Extract the [x, y] coordinate from the center of the cell holding the provided text.  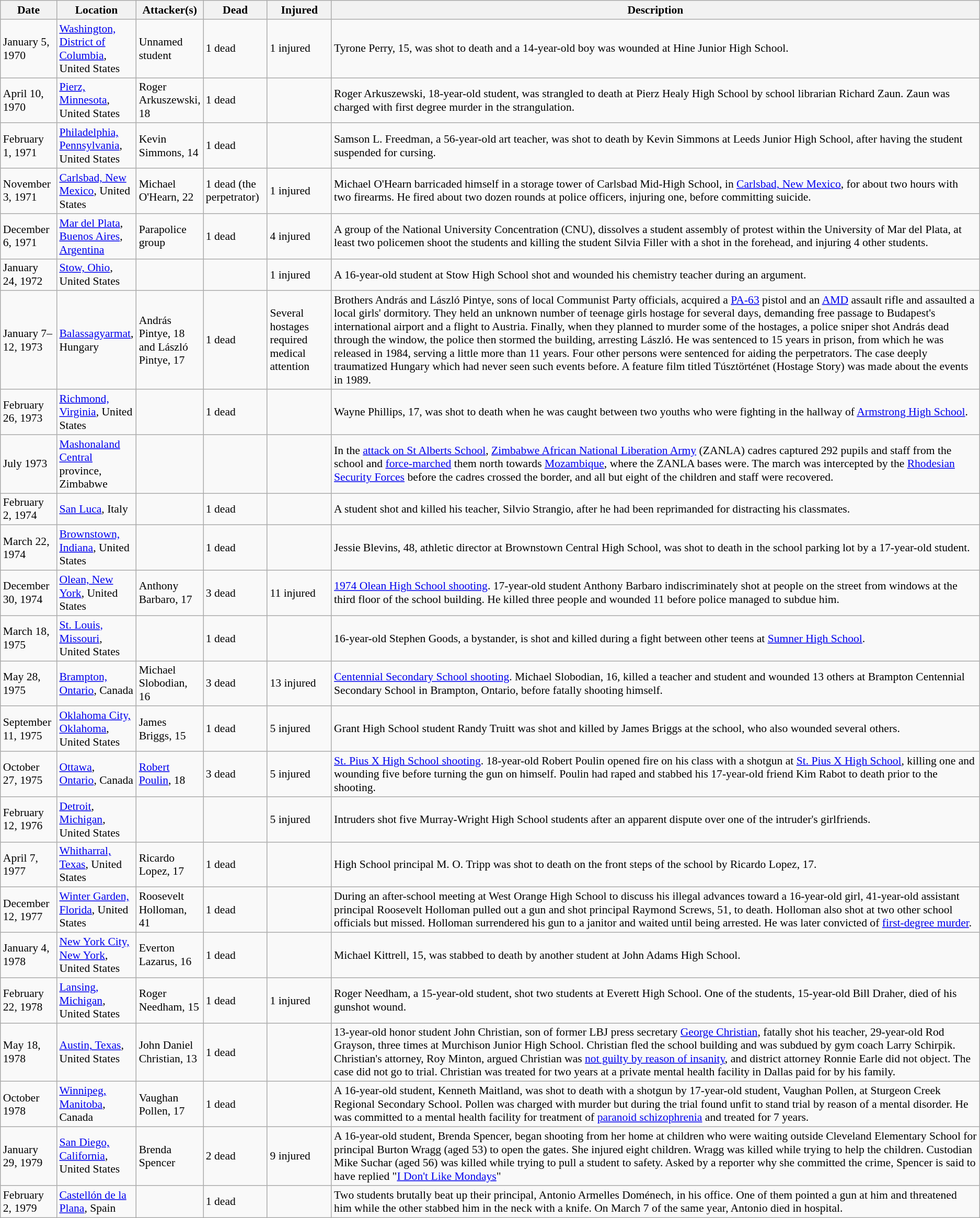
Tyrone Perry, 15, was shot to death and a 14-year-old boy was wounded at Hine Junior High School. [655, 49]
September 11, 1975 [29, 729]
Olean, New York, United States [96, 594]
Pierz, Minnesota, United States [96, 100]
San Luca, Italy [96, 509]
March 22, 1974 [29, 548]
András Pintye, 18 and László Pintye, 17 [170, 341]
January 4, 1978 [29, 955]
San Diego, California, United States [96, 1156]
April 10, 1970 [29, 100]
Unnamed student [170, 49]
Castellón de la Plana, Spain [96, 1202]
January 29, 1979 [29, 1156]
Ricardo Lopez, 17 [170, 864]
Description [655, 10]
Vaughan Pollen, 17 [170, 1105]
New York City, New York, United States [96, 955]
November 3, 1971 [29, 191]
February 12, 1976 [29, 819]
Jessie Blevins, 48, athletic director at Brownstown Central High School, was shot to death in the school parking lot by a 17-year-old student. [655, 548]
May 28, 1975 [29, 683]
16-year-old Stephen Goods, a bystander, is shot and killed during a fight between other teens at Sumner High School. [655, 639]
January 7–12, 1973 [29, 341]
February 22, 1978 [29, 1000]
December 30, 1974 [29, 594]
Detroit, Michigan, United States [96, 819]
9 injured [299, 1156]
Brenda Spencer [170, 1156]
Intruders shot five Murray-Wright High School students after an apparent dispute over one of the intruder's girlfriends. [655, 819]
Michael Slobodian, 16 [170, 683]
January 24, 1972 [29, 275]
Winnipeg, Manitoba, Canada [96, 1105]
A 16-year-old student at Stow High School shot and wounded his chemistry teacher during an argument. [655, 275]
Grant High School student Randy Truitt was shot and killed by James Briggs at the school, who also wounded several others. [655, 729]
Several hostages required medical attention [299, 341]
11 injured [299, 594]
Kevin Simmons, 14 [170, 146]
2 dead [235, 1156]
Date [29, 10]
Michael Kittrell, 15, was stabbed to death by another student at John Adams High School. [655, 955]
February 2, 1979 [29, 1202]
Mashonaland Central province, Zimbabwe [96, 464]
February 2, 1974 [29, 509]
January 5, 1970 [29, 49]
Wayne Phillips, 17, was shot to death when he was caught between two youths who were fighting in the hallway of Armstrong High School. [655, 412]
Everton Lazarus, 16 [170, 955]
December 12, 1977 [29, 910]
Lansing, Michigan, United States [96, 1000]
May 18, 1978 [29, 1052]
Attacker(s) [170, 10]
Roosevelt Holloman, 41 [170, 910]
Austin, Texas, United States [96, 1052]
October 27, 1975 [29, 774]
A student shot and killed his teacher, Silvio Strangio, after he had been reprimanded for distracting his classmates. [655, 509]
Dead [235, 10]
13 injured [299, 683]
Injured [299, 10]
Roger Needham, 15 [170, 1000]
March 18, 1975 [29, 639]
James Briggs, 15 [170, 729]
July 1973 [29, 464]
John Daniel Christian, 13 [170, 1052]
Robert Poulin, 18 [170, 774]
St. Louis, Missouri, United States [96, 639]
April 7, 1977 [29, 864]
Balassagyarmat, Hungary [96, 341]
Stow, Ohio, United States [96, 275]
High School principal M. O. Tripp was shot to death on the front steps of the school by Ricardo Lopez, 17. [655, 864]
February 26, 1973 [29, 412]
Location [96, 10]
Roger Arkuszewski, 18 [170, 100]
October 1978 [29, 1105]
February 1, 1971 [29, 146]
Winter Garden, Florida, United States [96, 910]
1 dead (the perpetrator) [235, 191]
Parapolice group [170, 236]
Richmond, Virginia, United States [96, 412]
Brownstown, Indiana, United States [96, 548]
Philadelphia, Pennsylvania, United States [96, 146]
Carlsbad, New Mexico, United States [96, 191]
4 injured [299, 236]
Whitharral, Texas, United States [96, 864]
Mar del Plata, Buenos Aires, Argentina [96, 236]
Ottawa, Ontario, Canada [96, 774]
Washington, District of Columbia, United States [96, 49]
Oklahoma City, Oklahoma, United States [96, 729]
Anthony Barbaro, 17 [170, 594]
Michael O'Hearn, 22 [170, 191]
Brampton, Ontario, Canada [96, 683]
December 6, 1971 [29, 236]
